Extract the (X, Y) coordinate from the center of the cell holding the provided text.  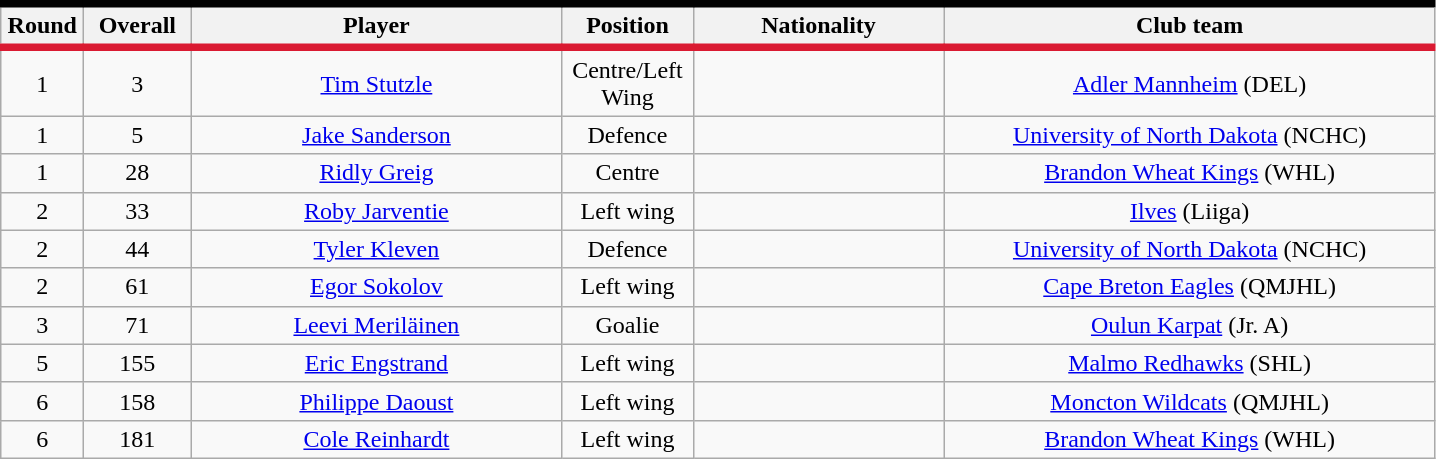
Malmo Redhawks (SHL) (1190, 363)
Tim Stutzle (376, 82)
Oulun Karpat (Jr. A) (1190, 325)
Egor Sokolov (376, 287)
155 (138, 363)
Club team (1190, 26)
Nationality (818, 26)
Moncton Wildcats (QMJHL) (1190, 401)
Eric Engstrand (376, 363)
44 (138, 249)
Cole Reinhardt (376, 439)
Philippe Daoust (376, 401)
Overall (138, 26)
158 (138, 401)
Tyler Kleven (376, 249)
Cape Breton Eagles (QMJHL) (1190, 287)
Adler Mannheim (DEL) (1190, 82)
Roby Jarventie (376, 211)
Position (628, 26)
Round (42, 26)
Jake Sanderson (376, 135)
33 (138, 211)
Centre (628, 173)
Ridly Greig (376, 173)
Centre/Left Wing (628, 82)
Ilves (Liiga) (1190, 211)
Leevi Meriläinen (376, 325)
71 (138, 325)
181 (138, 439)
28 (138, 173)
61 (138, 287)
Goalie (628, 325)
Player (376, 26)
